Return the (x, y) coordinate for the center point of the cell that contains the specified text.  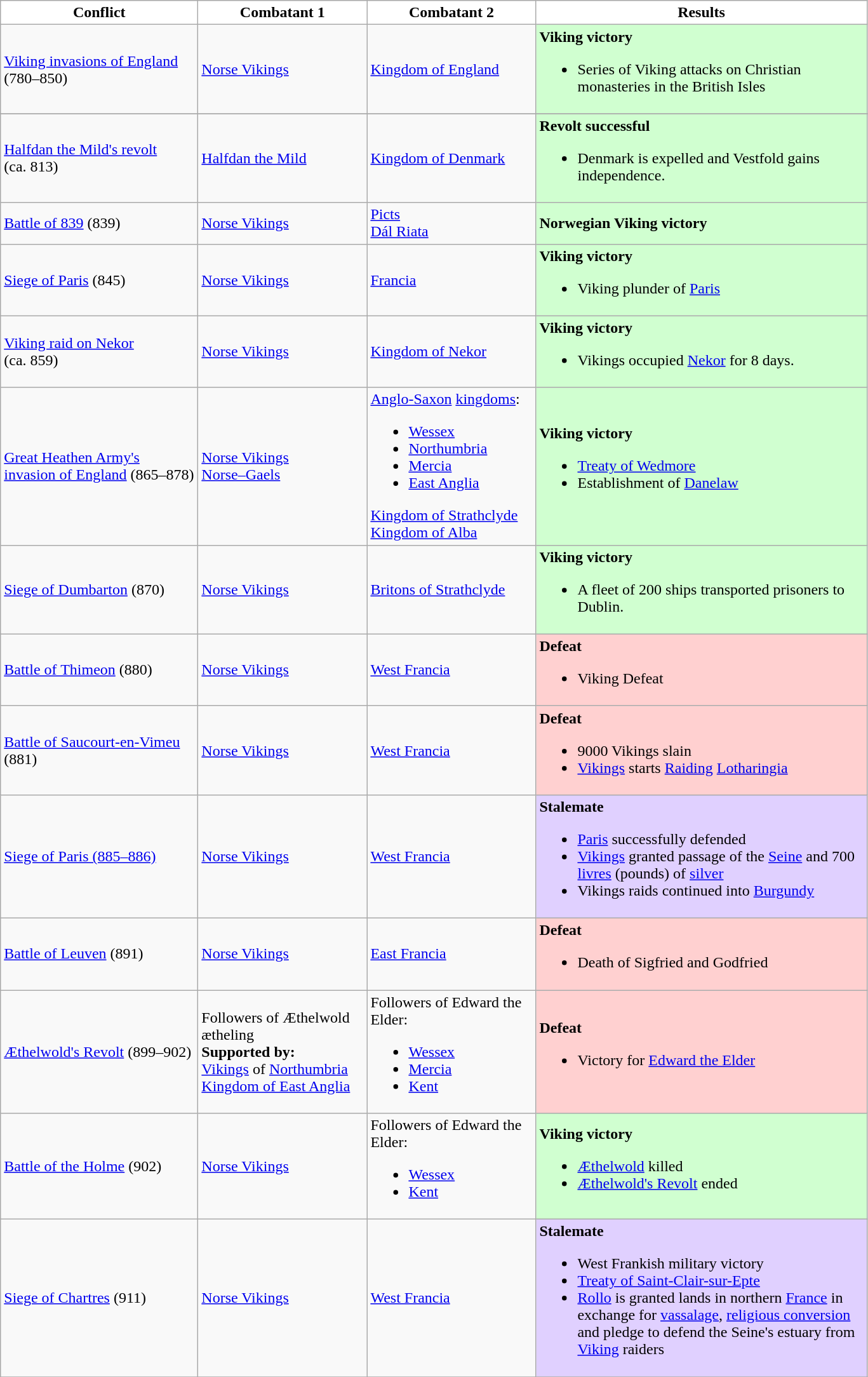
Picts Dál Riata (451, 224)
Kingdom of Nekor (451, 352)
Siege of Paris (845) (99, 279)
Siege of Paris (885–886) (99, 856)
Siege of Chartres (911) (99, 1298)
Combatant 2 (451, 13)
Viking victoryViking plunder of Paris (701, 279)
Viking victoryA fleet of 200 ships transported prisoners to Dublin. (701, 589)
DefeatViking Defeat (701, 669)
Great Heathen Army's invasion of England (865–878) (99, 466)
Halfdan the Mild's revolt(ca. 813) (99, 158)
Viking victoryTreaty of WedmoreEstablishment of Danelaw (701, 466)
Æthelwold's Revolt (899–902) (99, 1051)
Viking victorySeries of Viking attacks on Christian monasteries in the British Isles (701, 69)
Viking victoryVikings occupied Nekor for 8 days. (701, 352)
DefeatDeath of Sigfried and Godfried (701, 954)
Conflict (99, 13)
Norse Vikings Norse–Gaels (283, 466)
Kingdom of England (451, 69)
Combatant 1 (283, 13)
Francia (451, 279)
Followers of Æthelwold æthelingSupported by:Vikings of NorthumbriaKingdom of East Anglia (283, 1051)
Battle of Leuven (891) (99, 954)
Revolt successfulDenmark is expelled and Vestfold gains independence. (701, 158)
Battle of 839 (839) (99, 224)
Battle of Thimeon (880) (99, 669)
East Francia (451, 954)
Battle of Saucourt-en-Vimeu (881) (99, 750)
Siege of Dumbarton (870) (99, 589)
Viking victoryÆthelwold killedÆthelwold's Revolt ended (701, 1166)
Britons of Strathclyde (451, 589)
Halfdan the Mild (283, 158)
Results (701, 13)
Norwegian Viking victory (701, 224)
DefeatVictory for Edward the Elder (701, 1051)
StalemateParis successfully defendedVikings granted passage of the Seine and 700 livres (pounds) of silverVikings raids continued into Burgundy (701, 856)
Viking raid on Nekor(ca. 859) (99, 352)
Battle of the Holme (902) (99, 1166)
Viking invasions of England (780–850) (99, 69)
Kingdom of Denmark (451, 158)
Followers of Edward the Elder:WessexMerciaKent (451, 1051)
Anglo-Saxon kingdoms:WessexNorthumbriaMerciaEast AngliaKingdom of StrathclydeKingdom of Alba (451, 466)
Followers of Edward the Elder:WessexKent (451, 1166)
Defeat9000 Vikings slainVikings starts Raiding Lotharingia (701, 750)
